Locate the cell with the specified text and output its [x, y] center coordinate. 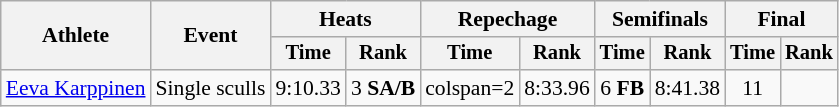
9:10.33 [308, 88]
Single sculls [211, 88]
colspan=2 [470, 88]
11 [752, 88]
Eeva Karppinen [76, 88]
Heats [345, 19]
6 FB [622, 88]
3 SA/B [383, 88]
8:33.96 [556, 88]
8:41.38 [688, 88]
Athlete [76, 36]
Repechage [508, 19]
Semifinals [660, 19]
Final [781, 19]
Event [211, 36]
